Determine the (x, y) coordinate at the center of the cell enclosing the given text.  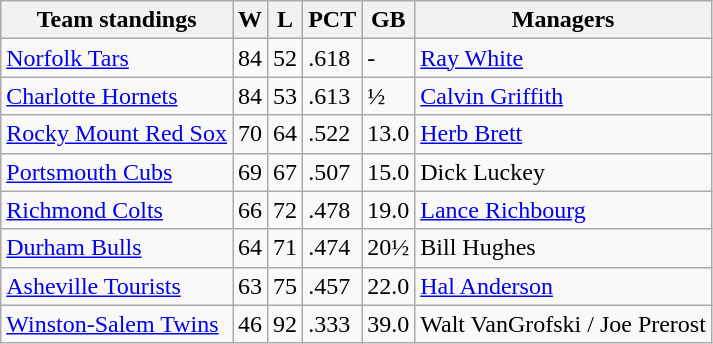
69 (250, 172)
39.0 (388, 324)
Durham Bulls (117, 248)
.474 (332, 248)
52 (286, 58)
46 (250, 324)
Winston-Salem Twins (117, 324)
.333 (332, 324)
19.0 (388, 210)
Rocky Mount Red Sox (117, 134)
L (286, 20)
70 (250, 134)
92 (286, 324)
15.0 (388, 172)
.507 (332, 172)
72 (286, 210)
71 (286, 248)
Calvin Griffith (564, 96)
Richmond Colts (117, 210)
67 (286, 172)
Portsmouth Cubs (117, 172)
.457 (332, 286)
Ray White (564, 58)
22.0 (388, 286)
Managers (564, 20)
- (388, 58)
.618 (332, 58)
W (250, 20)
Bill Hughes (564, 248)
75 (286, 286)
.522 (332, 134)
Asheville Tourists (117, 286)
Team standings (117, 20)
GB (388, 20)
.613 (332, 96)
Charlotte Hornets (117, 96)
13.0 (388, 134)
Walt VanGrofski / Joe Prerost (564, 324)
Lance Richbourg (564, 210)
66 (250, 210)
Hal Anderson (564, 286)
½ (388, 96)
.478 (332, 210)
PCT (332, 20)
63 (250, 286)
Herb Brett (564, 134)
53 (286, 96)
Norfolk Tars (117, 58)
Dick Luckey (564, 172)
20½ (388, 248)
